Pinpoint the cell where the given text exists, returning its (x, y) midpoint coordinate. 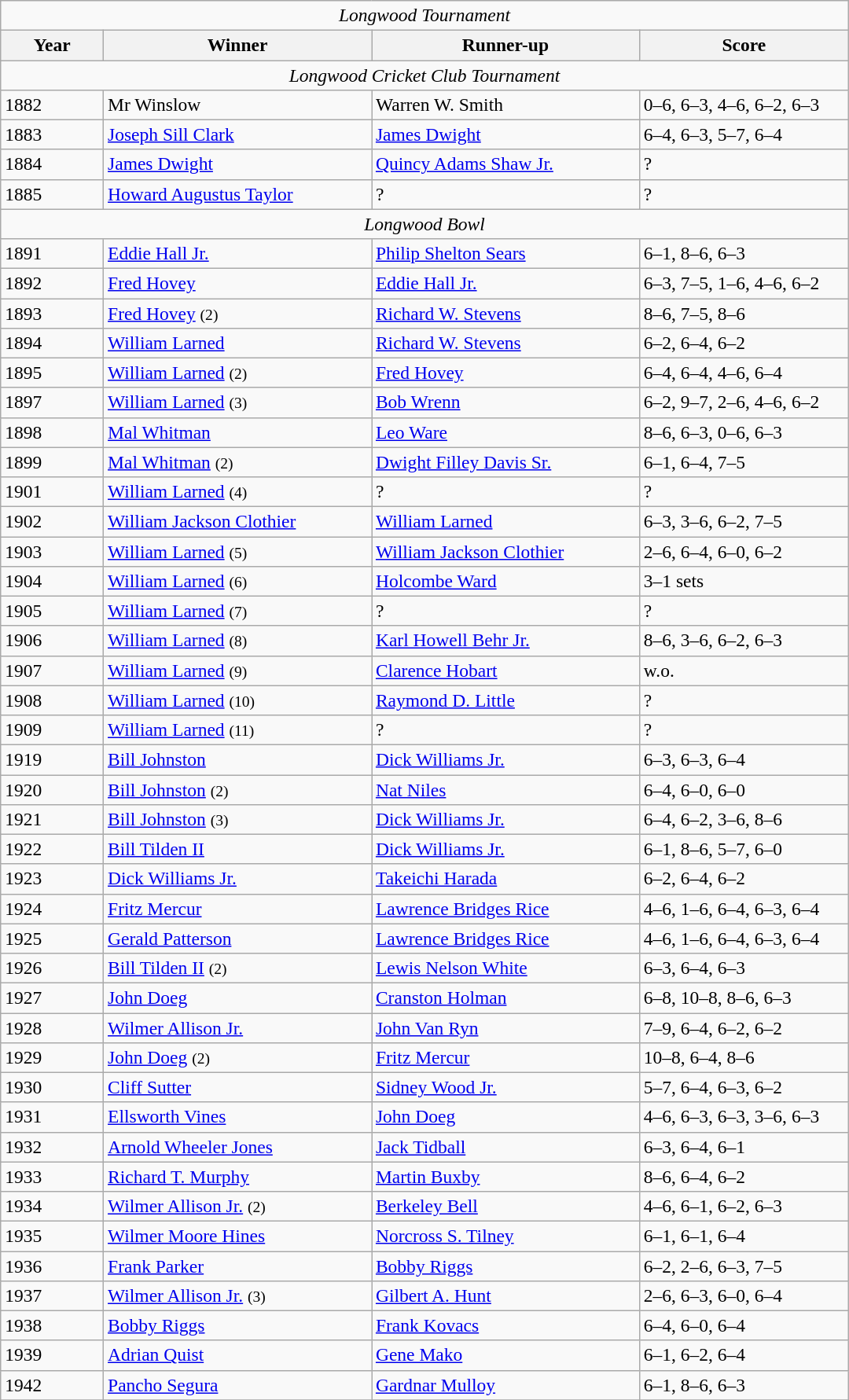
1938 (52, 1325)
Raymond D. Little (505, 700)
Gilbert A. Hunt (505, 1295)
1882 (52, 105)
1906 (52, 641)
Longwood Cricket Club Tournament (424, 75)
1909 (52, 729)
6–3, 6–4, 6–1 (744, 1147)
Pancho Segura (237, 1385)
Bill Johnston (2) (237, 789)
Richard T. Murphy (237, 1177)
6–3, 3–6, 6–2, 7–5 (744, 521)
1942 (52, 1385)
Mr Winslow (237, 105)
5–7, 6–4, 6–3, 6–2 (744, 1087)
Bill Johnston (237, 759)
Year (52, 45)
1893 (52, 313)
Norcross S. Tilney (505, 1236)
w.o. (744, 671)
Arnold Wheeler Jones (237, 1147)
1936 (52, 1266)
Fred Hovey (2) (237, 313)
Joseph Sill Clark (237, 134)
Takeichi Harada (505, 879)
1905 (52, 611)
1897 (52, 402)
William Larned (7) (237, 611)
Wilmer Moore Hines (237, 1236)
1901 (52, 491)
Ellsworth Vines (237, 1117)
6–1, 6–4, 7–5 (744, 462)
6–1, 8–6, 5–7, 6–0 (744, 849)
2–6, 6–4, 6–0, 6–2 (744, 551)
1932 (52, 1147)
1920 (52, 789)
Cliff Sutter (237, 1087)
John Doeg (2) (237, 1057)
1921 (52, 819)
1883 (52, 134)
Frank Kovacs (505, 1325)
William Larned (6) (237, 581)
Bill Johnston (3) (237, 819)
William Larned (8) (237, 641)
8–6, 6–4, 6–2 (744, 1177)
10–8, 6–4, 8–6 (744, 1057)
0–6, 6–3, 4–6, 6–2, 6–3 (744, 105)
Bill Tilden II (2) (237, 968)
Adrian Quist (237, 1355)
Quincy Adams Shaw Jr. (505, 164)
Leo Ware (505, 432)
6–3, 7–5, 1–6, 4–6, 6–2 (744, 283)
1894 (52, 343)
6–4, 6–3, 5–7, 6–4 (744, 134)
1931 (52, 1117)
Longwood Bowl (424, 224)
Bill Tilden II (237, 849)
Warren W. Smith (505, 105)
1885 (52, 194)
1907 (52, 671)
6–2, 9–7, 2–6, 4–6, 6–2 (744, 402)
William Larned (10) (237, 700)
Philip Shelton Sears (505, 253)
2–6, 6–3, 6–0, 6–4 (744, 1295)
8–6, 6–3, 0–6, 6–3 (744, 432)
Nat Niles (505, 789)
1902 (52, 521)
1926 (52, 968)
William Larned (4) (237, 491)
Martin Buxby (505, 1177)
8–6, 3–6, 6–2, 6–3 (744, 641)
8–6, 7–5, 8–6 (744, 313)
1937 (52, 1295)
3–1 sets (744, 581)
1899 (52, 462)
William Larned (11) (237, 729)
1925 (52, 939)
Howard Augustus Taylor (237, 194)
1934 (52, 1206)
William Larned (9) (237, 671)
Mal Whitman (2) (237, 462)
Gardnar Mulloy (505, 1385)
1927 (52, 998)
Winner (237, 45)
1919 (52, 759)
1891 (52, 253)
1928 (52, 1027)
William Larned (2) (237, 373)
4–6, 6–3, 6–3, 3–6, 6–3 (744, 1117)
6–4, 6–0, 6–0 (744, 789)
1892 (52, 283)
Runner-up (505, 45)
1933 (52, 1177)
Jack Tidball (505, 1147)
Gerald Patterson (237, 939)
6–1, 6–1, 6–4 (744, 1236)
Longwood Tournament (424, 15)
1898 (52, 432)
William Larned (3) (237, 402)
Mal Whitman (237, 432)
1908 (52, 700)
Sidney Wood Jr. (505, 1087)
Dwight Filley Davis Sr. (505, 462)
1904 (52, 581)
1923 (52, 879)
6–4, 6–2, 3–6, 8–6 (744, 819)
6–1, 6–2, 6–4 (744, 1355)
6–8, 10–8, 8–6, 6–3 (744, 998)
Holcombe Ward (505, 581)
6–3, 6–4, 6–3 (744, 968)
1903 (52, 551)
Cranston Holman (505, 998)
1884 (52, 164)
Wilmer Allison Jr. (237, 1027)
7–9, 6–4, 6–2, 6–2 (744, 1027)
1930 (52, 1087)
Karl Howell Behr Jr. (505, 641)
John Van Ryn (505, 1027)
Bob Wrenn (505, 402)
6–4, 6–4, 4–6, 6–4 (744, 373)
William Larned (5) (237, 551)
6–2, 2–6, 6–3, 7–5 (744, 1266)
1895 (52, 373)
1935 (52, 1236)
Clarence Hobart (505, 671)
Frank Parker (237, 1266)
1922 (52, 849)
1929 (52, 1057)
Score (744, 45)
Gene Mako (505, 1355)
1939 (52, 1355)
4–6, 6–1, 6–2, 6–3 (744, 1206)
Berkeley Bell (505, 1206)
Wilmer Allison Jr. (3) (237, 1295)
Wilmer Allison Jr. (2) (237, 1206)
1924 (52, 909)
6–3, 6–3, 6–4 (744, 759)
Lewis Nelson White (505, 968)
6–4, 6–0, 6–4 (744, 1325)
